Search for the cell housing the specified text and yield its [X, Y] center coordinate. 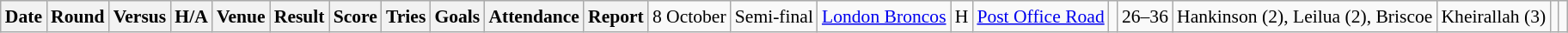
Date [24, 16]
Score [356, 16]
H [962, 16]
Kheirallah (3) [1493, 16]
H/A [191, 16]
8 October [689, 16]
Versus [140, 16]
Attendance [534, 16]
Post Office Road [1040, 16]
26–36 [1145, 16]
Semi-final [774, 16]
Venue [241, 16]
Hankinson (2), Leilua (2), Briscoe [1305, 16]
Goals [457, 16]
Result [299, 16]
Report [616, 16]
Tries [406, 16]
Round [77, 16]
London Broncos [884, 16]
